Locate the cell with the specified text and output its (X, Y) center coordinate. 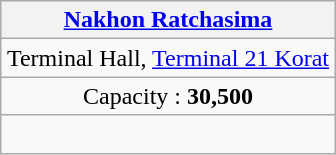
Terminal Hall, Terminal 21 Korat (168, 58)
Nakhon Ratchasima (168, 20)
Capacity : 30,500 (168, 96)
